Extract the (x, y) coordinate from the center of the cell holding the provided text.  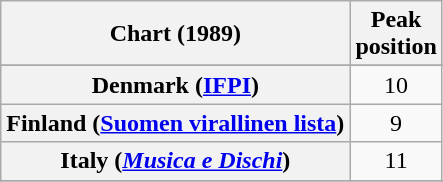
10 (396, 85)
Peak position (396, 34)
Finland (Suomen virallinen lista) (176, 123)
Italy (Musica e Dischi) (176, 161)
Denmark (IFPI) (176, 85)
Chart (1989) (176, 34)
11 (396, 161)
9 (396, 123)
